Pinpoint the cell where the given text exists, returning its (X, Y) midpoint coordinate. 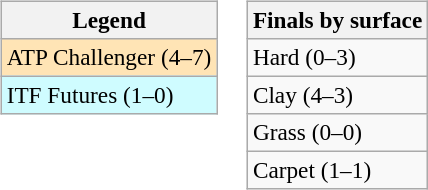
Legend (108, 20)
ITF Futures (1–0) (108, 95)
Grass (0–0) (337, 133)
Finals by surface (337, 20)
ATP Challenger (4–7) (108, 57)
Carpet (1–1) (337, 171)
Hard (0–3) (337, 57)
Clay (4–3) (337, 95)
